Determine the [X, Y] coordinate at the center of the cell enclosing the given text.  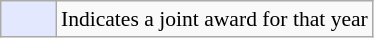
Indicates a joint award for that year [214, 19]
